Find where the given text appears and provide that cell's center as [x, y] coordinate. 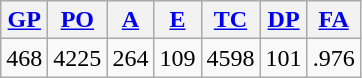
4598 [230, 58]
264 [130, 58]
109 [178, 58]
4225 [78, 58]
GP [24, 20]
TC [230, 20]
101 [284, 58]
.976 [334, 58]
PO [78, 20]
FA [334, 20]
468 [24, 58]
E [178, 20]
A [130, 20]
DP [284, 20]
